From the cell containing the given text, extract its center point as [X, Y] coordinate. 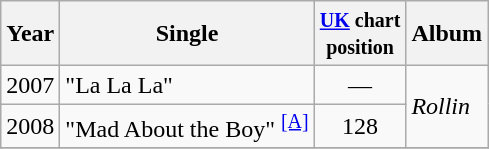
128 [360, 126]
2007 [30, 85]
Album [447, 34]
— [360, 85]
"Mad About the Boy" [A] [187, 126]
Rollin [447, 108]
Year [30, 34]
Single [187, 34]
UK chartposition [360, 34]
2008 [30, 126]
"La La La" [187, 85]
